Return [x, y] of the center of cell containing provided text 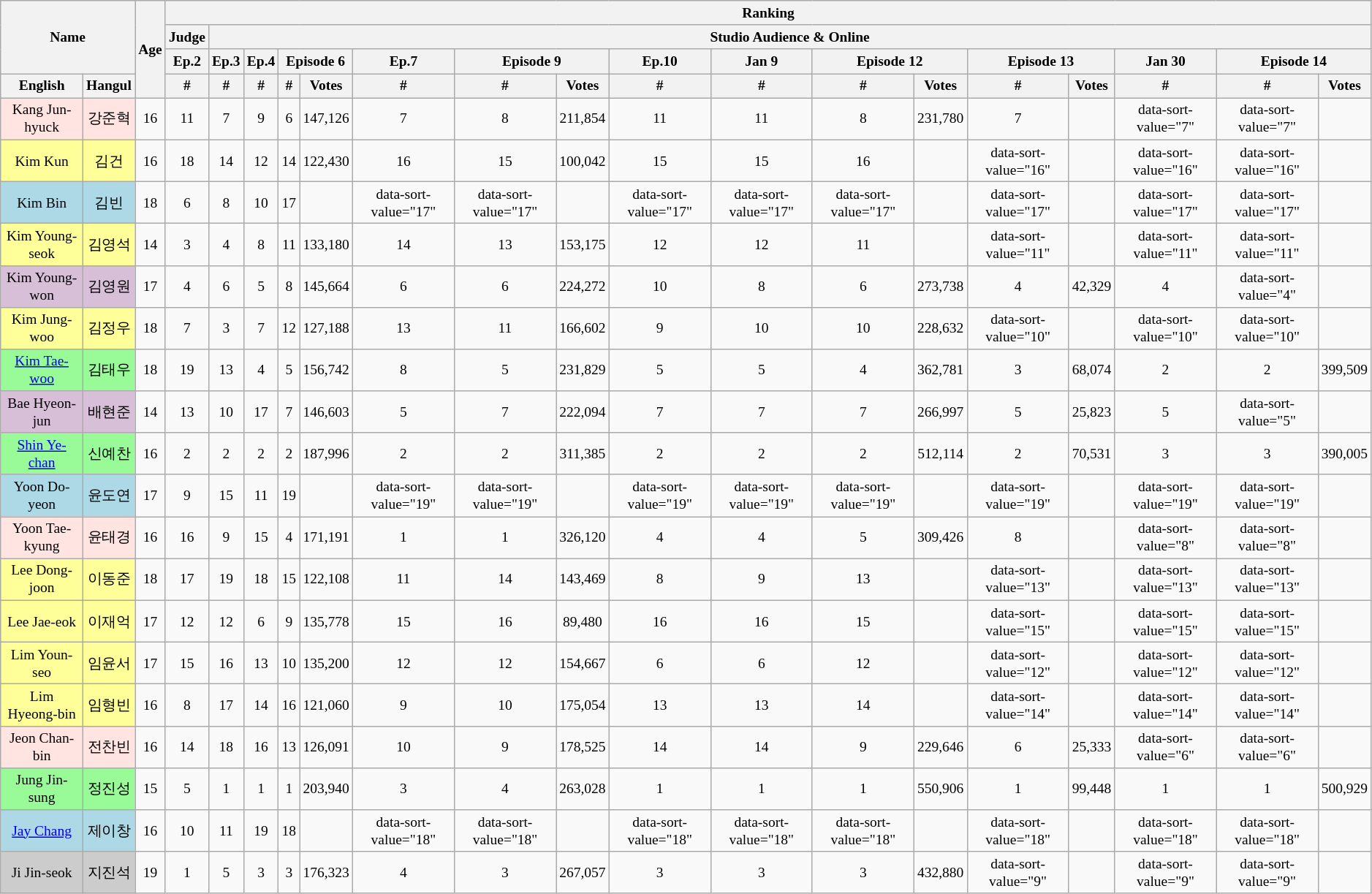
222,094 [583, 412]
Kang Jun-hyuck [42, 118]
25,333 [1092, 747]
Yoon Do-yeon [42, 496]
512,114 [940, 453]
432,880 [940, 873]
122,108 [326, 579]
133,180 [326, 244]
500,929 [1345, 788]
김태우 [108, 370]
Bae Hyeon-jun [42, 412]
Lee Jae-eok [42, 621]
Yoon Tae-kyung [42, 538]
임윤서 [108, 664]
Name [68, 37]
176,323 [326, 873]
제이창 [108, 830]
지진석 [108, 873]
126,091 [326, 747]
배현준 [108, 412]
121,060 [326, 705]
266,997 [940, 412]
390,005 [1345, 453]
135,200 [326, 664]
143,469 [583, 579]
175,054 [583, 705]
김건 [108, 161]
Ep.10 [659, 61]
154,667 [583, 664]
273,738 [940, 287]
Episode 14 [1294, 61]
100,042 [583, 161]
25,823 [1092, 412]
윤도연 [108, 496]
전찬빈 [108, 747]
Age [151, 50]
Jan 9 [762, 61]
Ep.4 [261, 61]
146,603 [326, 412]
Jan 30 [1165, 61]
Episode 13 [1041, 61]
Kim Jung-woo [42, 327]
Kim Kun [42, 161]
145,664 [326, 287]
362,781 [940, 370]
187,996 [326, 453]
Jeon Chan-bin [42, 747]
이동준 [108, 579]
Lee Dong-joon [42, 579]
Ep.3 [226, 61]
강준혁 [108, 118]
Jay Chang [42, 830]
178,525 [583, 747]
Kim Young-won [42, 287]
Episode 12 [890, 61]
228,632 [940, 327]
267,057 [583, 873]
326,120 [583, 538]
224,272 [583, 287]
김빈 [108, 202]
Hangul [108, 86]
99,448 [1092, 788]
이재억 [108, 621]
김영원 [108, 287]
166,602 [583, 327]
309,426 [940, 538]
김영석 [108, 244]
135,778 [326, 621]
42,329 [1092, 287]
Lim Youn-seo [42, 664]
231,780 [940, 118]
Shin Ye-chan [42, 453]
211,854 [583, 118]
Episode 9 [531, 61]
156,742 [326, 370]
153,175 [583, 244]
147,126 [326, 118]
윤태경 [108, 538]
171,191 [326, 538]
70,531 [1092, 453]
data-sort-value="4" [1267, 287]
Jung Jin-sung [42, 788]
Ep.2 [187, 61]
Kim Bin [42, 202]
Ranking [768, 13]
Studio Audience & Online [789, 37]
122,430 [326, 161]
data-sort-value="5" [1267, 412]
Episode 6 [316, 61]
Kim Tae-woo [42, 370]
231,829 [583, 370]
Kim Young-seok [42, 244]
신예찬 [108, 453]
203,940 [326, 788]
550,906 [940, 788]
Judge [187, 37]
Lim Hyeong-bin [42, 705]
English [42, 86]
311,385 [583, 453]
Ji Jin-seok [42, 873]
김정우 [108, 327]
정진성 [108, 788]
68,074 [1092, 370]
263,028 [583, 788]
Ep.7 [403, 61]
127,188 [326, 327]
임형빈 [108, 705]
89,480 [583, 621]
229,646 [940, 747]
399,509 [1345, 370]
